Provide the [X, Y] coordinate of the cell's center where the given text is located.  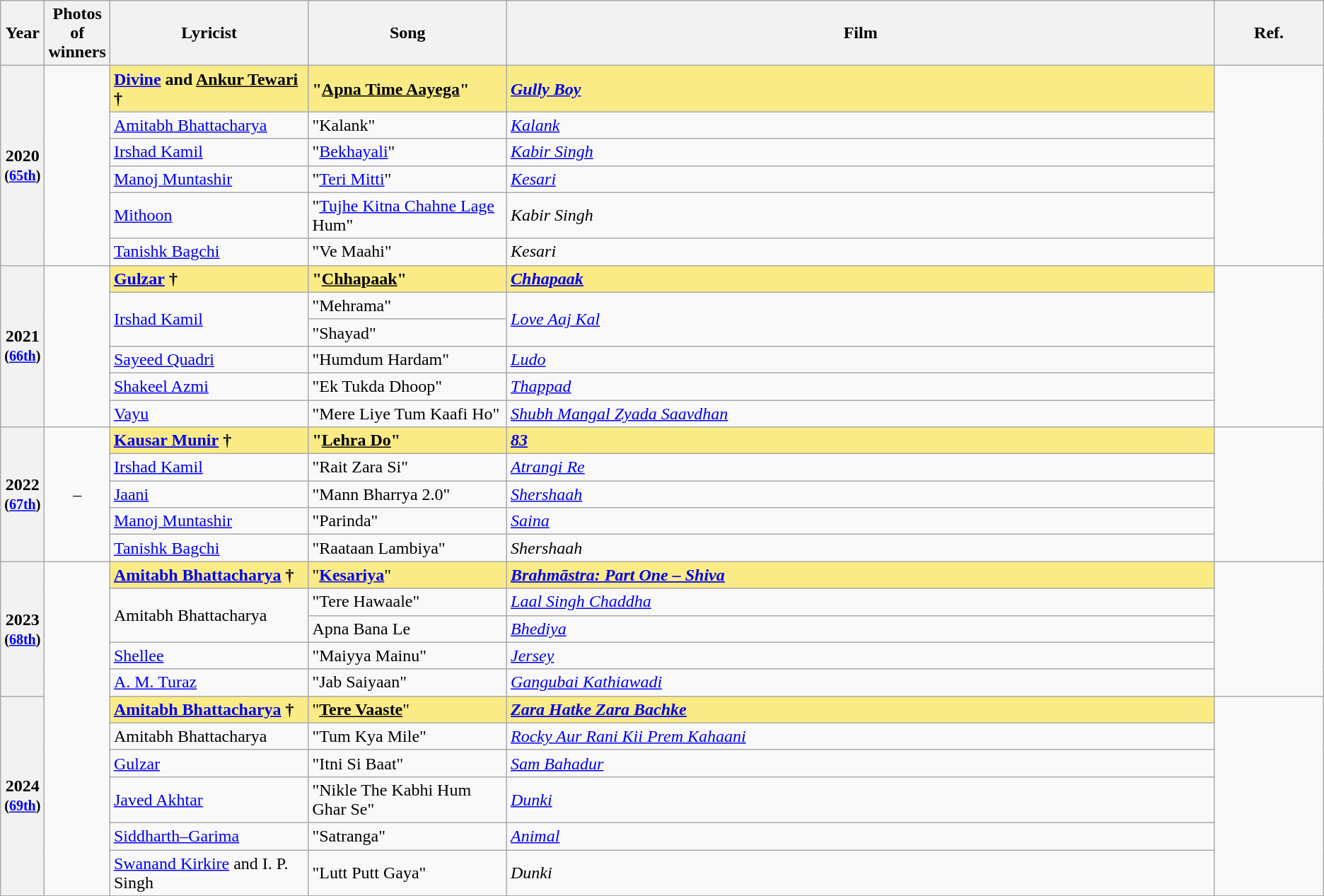
Shakeel Azmi [209, 386]
"Mere Liye Tum Kaafi Ho" [407, 414]
"Teri Mitti" [407, 179]
Apna Bana Le [407, 629]
Zara Hatke Zara Bachke [861, 709]
Gangubai Kathiawadi [861, 682]
"Lehra Do" [407, 441]
"Nikle The Kabhi Hum Ghar Se" [407, 799]
Shellee [209, 656]
"Ek Tukda Dhoop" [407, 386]
2024(69th) [23, 796]
"Maiyya Mainu" [407, 656]
Gulzar † [209, 279]
"Rait Zara Si" [407, 467]
Gulzar [209, 763]
2022(67th) [23, 494]
"Tere Vaaste" [407, 709]
"Kesariya" [407, 575]
Saina [861, 521]
Ludo [861, 359]
Jersey [861, 656]
"Tum Kya Mile" [407, 736]
2023(68th) [23, 629]
Shubh Mangal Zyada Saavdhan [861, 414]
"Tere Hawaale" [407, 602]
Rocky Aur Rani Kii Prem Kahaani [861, 736]
"Raataan Lambiya" [407, 548]
"Jab Saiyaan" [407, 682]
"Bekhayali" [407, 152]
Sam Bahadur [861, 763]
Atrangi Re [861, 467]
"Humdum Hardam" [407, 359]
"Ve Maahi" [407, 252]
Laal Singh Chaddha [861, 602]
Lyricist [209, 33]
"Lutt Putt Gaya" [407, 873]
Siddharth–Garima [209, 836]
Love Aaj Kal [861, 319]
"Apna Time Aayega" [407, 89]
Jaani [209, 494]
"Satranga" [407, 836]
Photos of winners [77, 33]
Song [407, 33]
Brahmāstra: Part One – Shiva [861, 575]
2020(65th) [23, 165]
Javed Akhtar [209, 799]
Thappad [861, 386]
A. M. Turaz [209, 682]
Bhediya [861, 629]
Year [23, 33]
Swanand Kirkire and I. P. Singh [209, 873]
Divine and Ankur Tewari † [209, 89]
Film [861, 33]
– [77, 494]
"Kalank" [407, 125]
Sayeed Quadri [209, 359]
Ref. [1269, 33]
Kausar Munir † [209, 441]
2021(66th) [23, 346]
"Mann Bharrya 2.0" [407, 494]
"Chhapaak" [407, 279]
Animal [861, 836]
Mithoon [209, 215]
"Parinda" [407, 521]
"Tujhe Kitna Chahne Lage Hum" [407, 215]
"Itni Si Baat" [407, 763]
"Shayad" [407, 332]
"Mehrama" [407, 306]
Vayu [209, 414]
Gully Boy [861, 89]
83 [861, 441]
Kalank [861, 125]
Chhapaak [861, 279]
